Pinpoint the cell where the given text exists, returning its (x, y) midpoint coordinate. 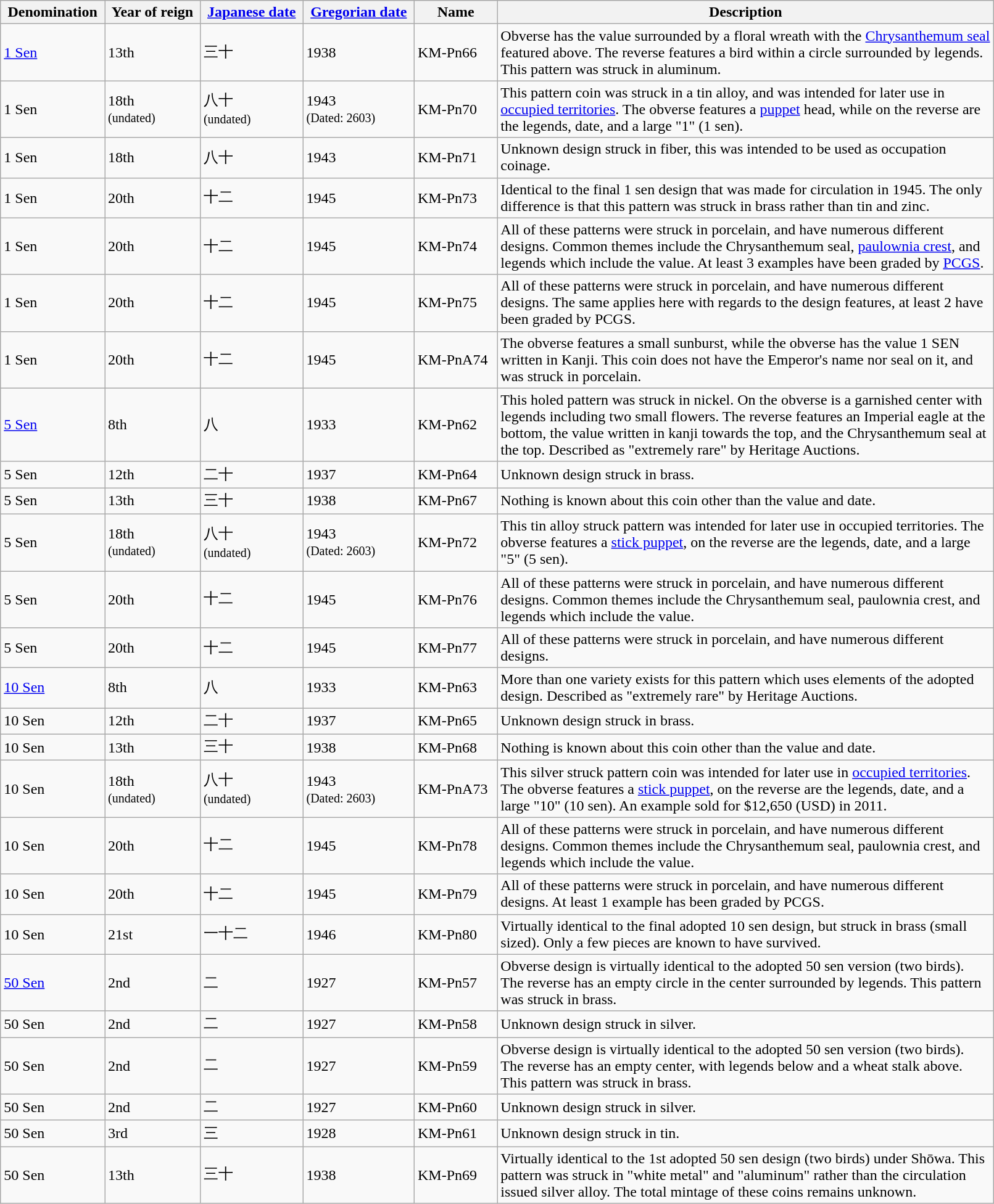
KM-Pn77 (456, 648)
KM-Pn68 (456, 748)
21st (153, 934)
1943 (359, 158)
More than one variety exists for this pattern which uses elements of the adopted design. Described as "extremely rare" by Heritage Auctions. (745, 688)
KM-Pn65 (456, 722)
KM-Pn61 (456, 1134)
Gregorian date (359, 12)
Virtually identical to the final adopted 10 sen design, but struck in brass (small sized). Only a few pieces are known to have survived. (745, 934)
KM-Pn60 (456, 1108)
八十 (252, 158)
KM-Pn66 (456, 52)
1946 (359, 934)
KM-Pn73 (456, 197)
All of these patterns were struck in porcelain, and have numerous different designs. (745, 648)
KM-Pn62 (456, 424)
三 (252, 1134)
1928 (359, 1134)
KM-Pn79 (456, 894)
KM-Pn57 (456, 983)
Unknown design struck in fiber, this was intended to be used as occupation coinage. (745, 158)
KM-Pn80 (456, 934)
All of these patterns were struck in porcelain, and have numerous different designs. At least 1 example has been graded by PCGS. (745, 894)
KM-Pn58 (456, 1024)
KM-Pn72 (456, 542)
KM-Pn76 (456, 600)
KM-Pn70 (456, 109)
Description (745, 12)
KM-Pn75 (456, 303)
KM-Pn64 (456, 475)
Year of reign (153, 12)
KM-Pn71 (456, 158)
KM-Pn74 (456, 246)
KM-Pn69 (456, 1175)
KM-Pn67 (456, 501)
Denomination (53, 12)
KM-Pn78 (456, 846)
18th (153, 158)
一十二 (252, 934)
KM-Pn63 (456, 688)
KM-PnA73 (456, 789)
Japanese date (252, 12)
KM-Pn59 (456, 1066)
Name (456, 12)
3rd (153, 1134)
Unknown design struck in tin. (745, 1134)
KM-PnA74 (456, 360)
